Return (X, Y) of the center of cell containing provided text 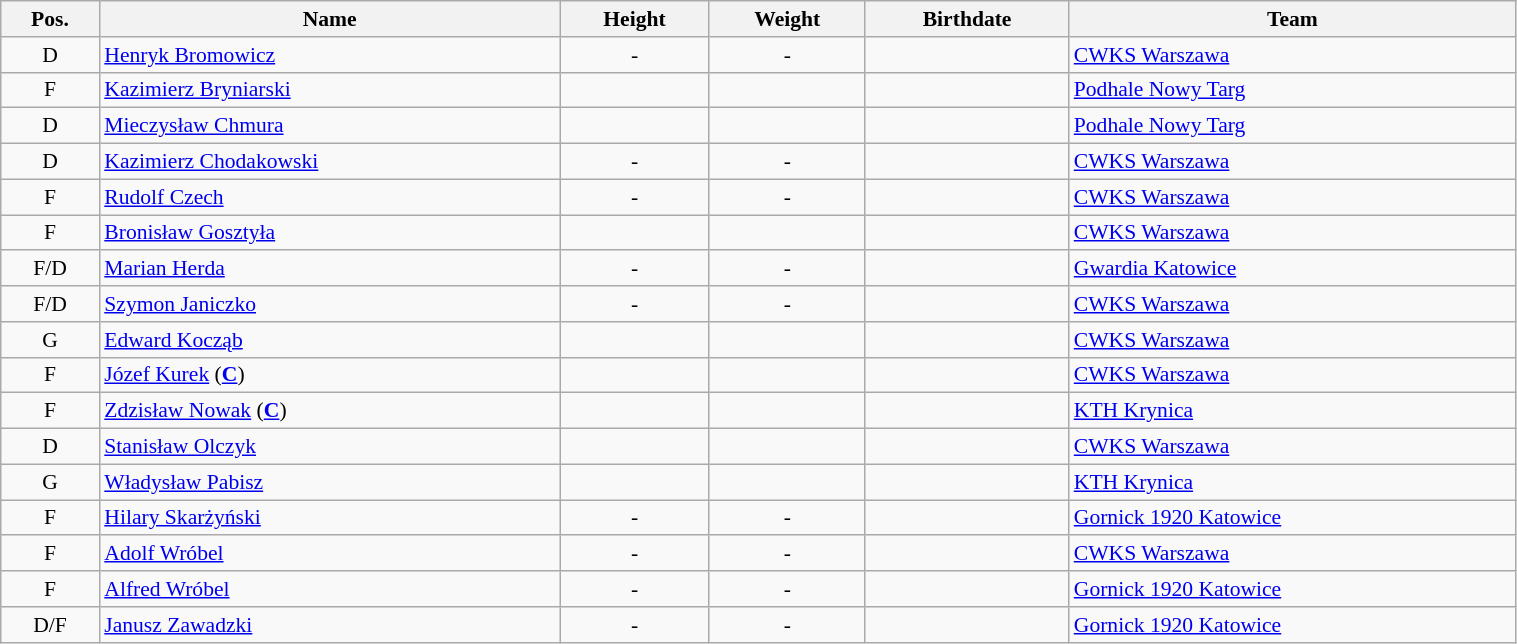
Hilary Skarżyński (330, 518)
Kazimierz Bryniarski (330, 90)
Janusz Zawadzki (330, 625)
Stanisław Olczyk (330, 447)
Władysław Pabisz (330, 482)
Team (1292, 19)
Alfred Wróbel (330, 589)
Henryk Bromowicz (330, 55)
Kazimierz Chodakowski (330, 162)
Weight (787, 19)
Pos. (50, 19)
Józef Kurek (C) (330, 375)
Adolf Wróbel (330, 554)
D/F (50, 625)
Rudolf Czech (330, 197)
Szymon Janiczko (330, 304)
Bronisław Gosztyła (330, 233)
Birthdate (966, 19)
Mieczysław Chmura (330, 126)
Marian Herda (330, 269)
Gwardia Katowice (1292, 269)
Height (634, 19)
Name (330, 19)
Edward Kocząb (330, 340)
Zdzisław Nowak (C) (330, 411)
